For the text-containing cell, return its midpoint in [x, y] coordinate format. 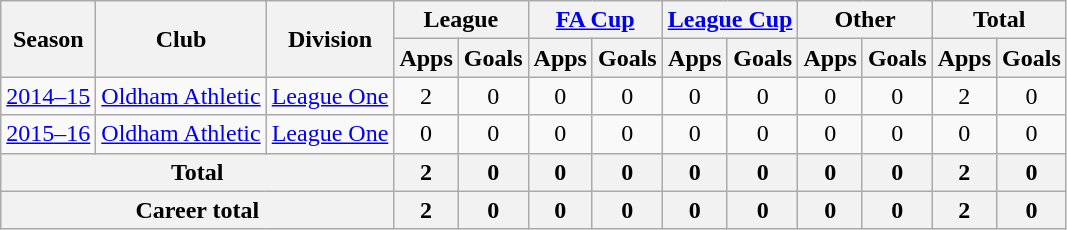
FA Cup [595, 20]
Club [181, 39]
Other [865, 20]
Division [330, 39]
League Cup [730, 20]
Career total [198, 210]
2015–16 [48, 134]
League [461, 20]
Season [48, 39]
2014–15 [48, 96]
